Find where the given text appears and provide that cell's center as [X, Y] coordinate. 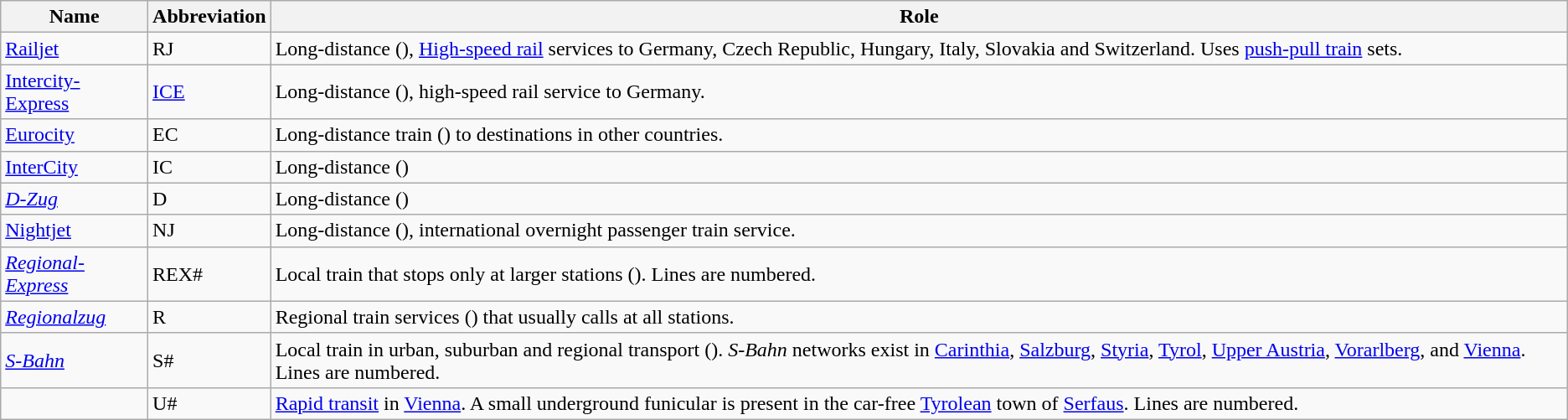
S# [209, 360]
Railjet [75, 49]
Long-distance (), High-speed rail services to Germany, Czech Republic, Hungary, Italy, Slovakia and Switzerland. Uses push-pull train sets. [919, 49]
ICE [209, 92]
Eurocity [75, 135]
Local train that stops only at larger stations (). Lines are numbered. [919, 273]
U# [209, 403]
InterCity [75, 167]
S-Bahn [75, 360]
REX# [209, 273]
Name [75, 17]
Rapid transit in Vienna. A small underground funicular is present in the car-free Tyrolean town of Serfaus. Lines are numbered. [919, 403]
Long-distance train () to destinations in other countries. [919, 135]
EC [209, 135]
R [209, 317]
Long-distance (), international overnight passenger train service. [919, 231]
Regionalzug [75, 317]
Role [919, 17]
NJ [209, 231]
D [209, 199]
Regional train services () that usually calls at all stations. [919, 317]
Nightjet [75, 231]
Regional-Express [75, 273]
D-Zug [75, 199]
Intercity-Express [75, 92]
IC [209, 167]
Long-distance (), high-speed rail service to Germany. [919, 92]
Abbreviation [209, 17]
RJ [209, 49]
